Search for the cell housing the specified text and yield its [x, y] center coordinate. 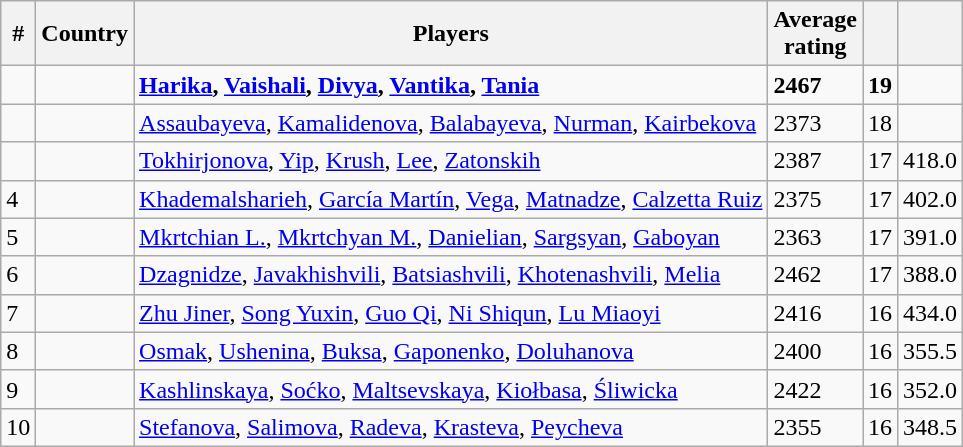
Osmak, Ushenina, Buksa, Gaponenko, Doluhanova [451, 351]
6 [18, 275]
348.5 [930, 427]
2422 [816, 389]
Mkrtchian L., Mkrtchyan M., Danielian, Sargsyan, Gaboyan [451, 237]
2373 [816, 123]
4 [18, 199]
5 [18, 237]
355.5 [930, 351]
Players [451, 34]
2387 [816, 161]
Kashlinskaya, Soćko, Maltsevskaya, Kiołbasa, Śliwicka [451, 389]
Country [85, 34]
391.0 [930, 237]
9 [18, 389]
Stefanova, Salimova, Radeva, Krasteva, Peycheva [451, 427]
19 [880, 85]
418.0 [930, 161]
2400 [816, 351]
Zhu Jiner, Song Yuxin, Guo Qi, Ni Shiqun, Lu Miaoyi [451, 313]
Harika, Vaishali, Divya, Vantika, Tania [451, 85]
# [18, 34]
2416 [816, 313]
10 [18, 427]
Assaubayeva, Kamalidenova, Balabayeva, Nurman, Kairbekova [451, 123]
2355 [816, 427]
Dzagnidze, Javakhishvili, Batsiashvili, Khotenashvili, Melia [451, 275]
2462 [816, 275]
352.0 [930, 389]
388.0 [930, 275]
402.0 [930, 199]
2375 [816, 199]
Averagerating [816, 34]
434.0 [930, 313]
2363 [816, 237]
18 [880, 123]
Khademalsharieh, García Martín, Vega, Matnadze, Calzetta Ruiz [451, 199]
2467 [816, 85]
Tokhirjonova, Yip, Krush, Lee, Zatonskih [451, 161]
7 [18, 313]
8 [18, 351]
